From the cell containing the given text, extract its center point as (x, y) coordinate. 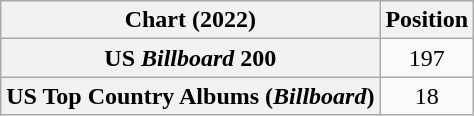
197 (427, 58)
Position (427, 20)
Chart (2022) (190, 20)
US Billboard 200 (190, 58)
US Top Country Albums (Billboard) (190, 96)
18 (427, 96)
